Capture the cell that displays the provided text and extract its (x, y) central coordinate. 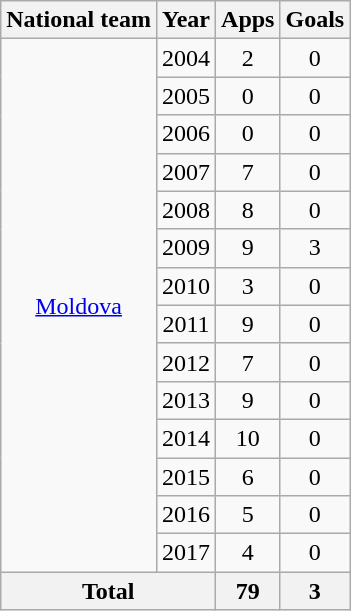
2009 (186, 248)
4 (248, 553)
Apps (248, 20)
2015 (186, 477)
Moldova (79, 306)
10 (248, 438)
2013 (186, 400)
2007 (186, 172)
2005 (186, 96)
2 (248, 58)
8 (248, 210)
Year (186, 20)
Goals (315, 20)
2011 (186, 324)
Total (108, 591)
2016 (186, 515)
2012 (186, 362)
2017 (186, 553)
6 (248, 477)
2014 (186, 438)
2008 (186, 210)
2006 (186, 134)
National team (79, 20)
2004 (186, 58)
2010 (186, 286)
5 (248, 515)
79 (248, 591)
